From the cell containing the given text, extract its center point as [x, y] coordinate. 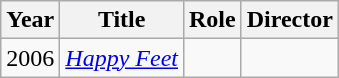
Director [290, 20]
Year [30, 20]
Role [212, 20]
2006 [30, 58]
Happy Feet [122, 58]
Title [122, 20]
